Identify which cell holds the provided text, then report its [x, y] central coordinate. 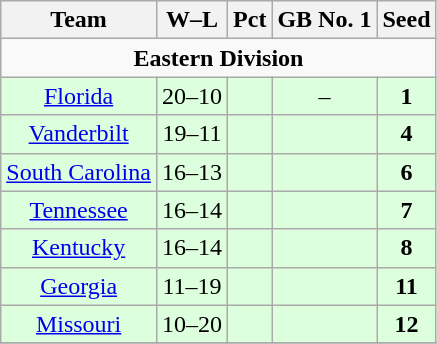
W–L [192, 20]
4 [406, 134]
Georgia [79, 286]
Florida [79, 96]
10–20 [192, 324]
Seed [406, 20]
6 [406, 172]
South Carolina [79, 172]
16–13 [192, 172]
Missouri [79, 324]
20–10 [192, 96]
11 [406, 286]
19–11 [192, 134]
– [324, 96]
Team [79, 20]
7 [406, 210]
GB No. 1 [324, 20]
Eastern Division [218, 58]
Tennessee [79, 210]
11–19 [192, 286]
Vanderbilt [79, 134]
12 [406, 324]
8 [406, 248]
Kentucky [79, 248]
Pct [250, 20]
1 [406, 96]
